From the cell containing the given text, extract its center point as [x, y] coordinate. 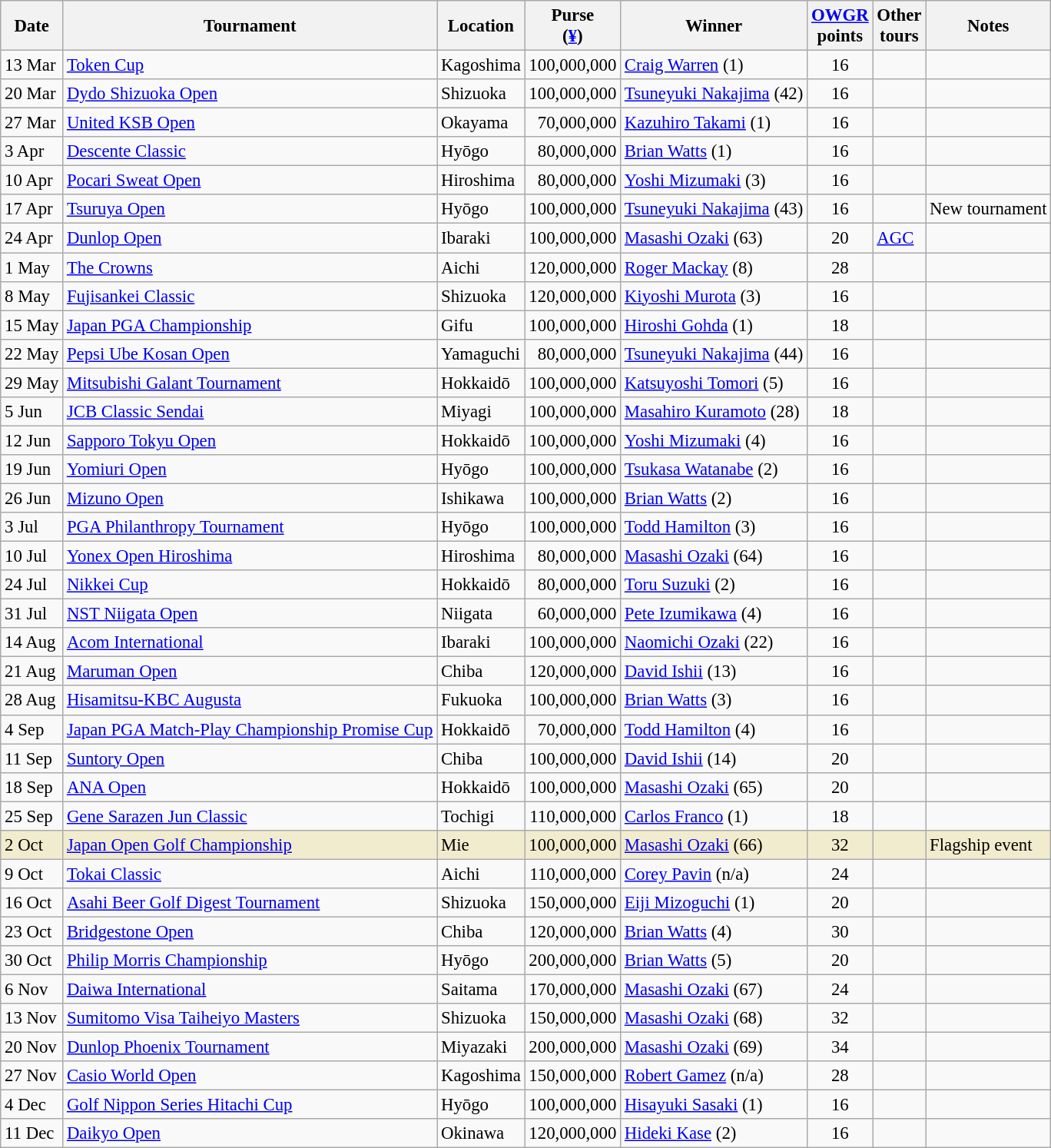
27 Mar [32, 123]
9 Oct [32, 874]
Masashi Ozaki (67) [714, 990]
Katsuyoshi Tomori (5) [714, 383]
Hisamitsu-KBC Augusta [250, 701]
Masahiro Kuramoto (28) [714, 412]
Brian Watts (1) [714, 151]
30 [840, 931]
Yomiuri Open [250, 469]
Carlos Franco (1) [714, 816]
Japan PGA Championship [250, 325]
Othertours [899, 26]
6 Nov [32, 990]
Winner [714, 26]
New tournament [988, 210]
Brian Watts (4) [714, 931]
Brian Watts (3) [714, 701]
10 Apr [32, 181]
United KSB Open [250, 123]
11 Dec [32, 1133]
Gene Sarazen Jun Classic [250, 816]
NST Niigata Open [250, 614]
Yonex Open Hiroshima [250, 556]
22 May [32, 353]
Ishikawa [481, 498]
Casio World Open [250, 1076]
David Ishii (13) [714, 672]
23 Oct [32, 931]
25 Sep [32, 816]
Tokai Classic [250, 874]
Dunlop Phoenix Tournament [250, 1047]
30 Oct [32, 961]
Roger Mackay (8) [714, 267]
Corey Pavin (n/a) [714, 874]
Craig Warren (1) [714, 65]
5 Jun [32, 412]
Suntory Open [250, 758]
2 Oct [32, 845]
10 Jul [32, 556]
Japan PGA Match-Play Championship Promise Cup [250, 729]
Naomichi Ozaki (22) [714, 642]
20 Nov [32, 1047]
Golf Nippon Series Hitachi Cup [250, 1105]
Masashi Ozaki (68) [714, 1018]
Asahi Beer Golf Digest Tournament [250, 903]
Kazuhiro Takami (1) [714, 123]
Masashi Ozaki (65) [714, 787]
4 Sep [32, 729]
Hiroshi Gohda (1) [714, 325]
Purse(¥) [572, 26]
Masashi Ozaki (69) [714, 1047]
24 Apr [32, 238]
Date [32, 26]
24 Jul [32, 585]
ANA Open [250, 787]
Daikyo Open [250, 1133]
Tsuneyuki Nakajima (44) [714, 353]
170,000,000 [572, 990]
Robert Gamez (n/a) [714, 1076]
Okayama [481, 123]
Miyagi [481, 412]
14 Aug [32, 642]
12 Jun [32, 440]
31 Jul [32, 614]
29 May [32, 383]
13 Nov [32, 1018]
JCB Classic Sendai [250, 412]
13 Mar [32, 65]
OWGRpoints [840, 26]
Tochigi [481, 816]
Gifu [481, 325]
34 [840, 1047]
Miyazaki [481, 1047]
Tsuruya Open [250, 210]
18 Sep [32, 787]
Flagship event [988, 845]
8 May [32, 296]
Sapporo Tokyu Open [250, 440]
Okinawa [481, 1133]
17 Apr [32, 210]
Hideki Kase (2) [714, 1133]
16 Oct [32, 903]
Todd Hamilton (3) [714, 527]
Tsukasa Watanabe (2) [714, 469]
Yoshi Mizumaki (3) [714, 181]
Pocari Sweat Open [250, 181]
PGA Philanthropy Tournament [250, 527]
Kiyoshi Murota (3) [714, 296]
Masashi Ozaki (63) [714, 238]
27 Nov [32, 1076]
Brian Watts (2) [714, 498]
Niigata [481, 614]
Todd Hamilton (4) [714, 729]
Fujisankei Classic [250, 296]
11 Sep [32, 758]
Tsuneyuki Nakajima (42) [714, 94]
Fukuoka [481, 701]
AGC [899, 238]
Maruman Open [250, 672]
Saitama [481, 990]
4 Dec [32, 1105]
3 Apr [32, 151]
21 Aug [32, 672]
Location [481, 26]
28 Aug [32, 701]
Yamaguchi [481, 353]
Bridgestone Open [250, 931]
Yoshi Mizumaki (4) [714, 440]
15 May [32, 325]
1 May [32, 267]
60,000,000 [572, 614]
Toru Suzuki (2) [714, 585]
Japan Open Golf Championship [250, 845]
Dunlop Open [250, 238]
David Ishii (14) [714, 758]
Notes [988, 26]
Eiji Mizoguchi (1) [714, 903]
20 Mar [32, 94]
Masashi Ozaki (66) [714, 845]
Tsuneyuki Nakajima (43) [714, 210]
Tournament [250, 26]
19 Jun [32, 469]
Sumitomo Visa Taiheiyo Masters [250, 1018]
3 Jul [32, 527]
Masashi Ozaki (64) [714, 556]
Brian Watts (5) [714, 961]
Hisayuki Sasaki (1) [714, 1105]
Mitsubishi Galant Tournament [250, 383]
Philip Morris Championship [250, 961]
Mizuno Open [250, 498]
Nikkei Cup [250, 585]
Acom International [250, 642]
Dydo Shizuoka Open [250, 94]
Daiwa International [250, 990]
The Crowns [250, 267]
Descente Classic [250, 151]
Mie [481, 845]
Token Cup [250, 65]
26 Jun [32, 498]
Pepsi Ube Kosan Open [250, 353]
Pete Izumikawa (4) [714, 614]
